Identify which cell holds the provided text, then report its [x, y] central coordinate. 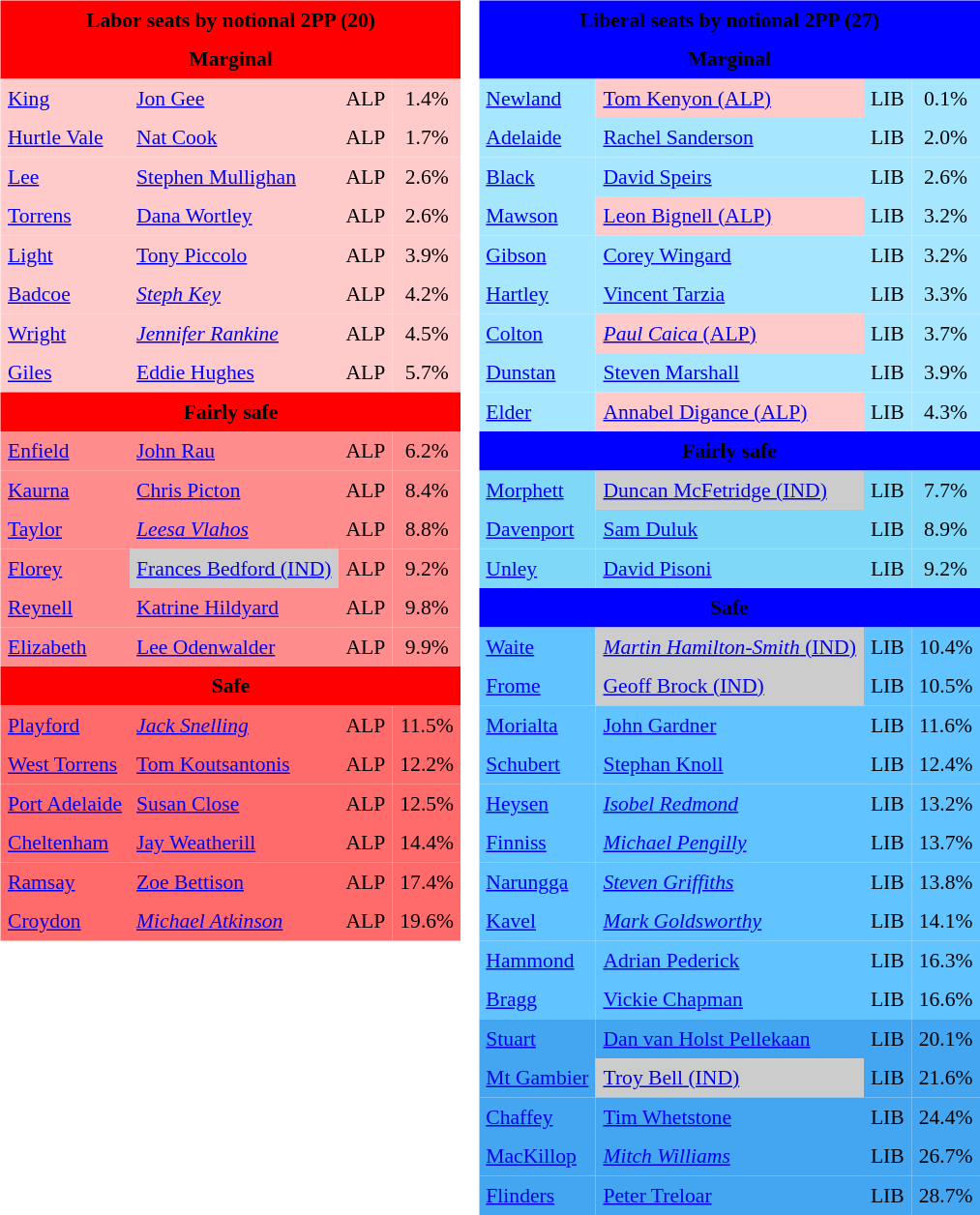
3.7% [946, 333]
13.8% [946, 881]
Bragg [538, 999]
Frances Bedford (IND) [234, 568]
Unley [538, 568]
Narungga [538, 881]
Tony Piccolo [234, 254]
Leesa Vlahos [234, 529]
Eddie Hughes [234, 372]
12.2% [428, 764]
Hammond [538, 960]
8.9% [946, 529]
0.1% [946, 98]
Florey [64, 568]
Light [64, 254]
17.4% [428, 881]
4.3% [946, 411]
Stuart [538, 1038]
Black [538, 176]
Martin Hamilton-Smith (IND) [729, 646]
MacKillop [538, 1156]
20.1% [946, 1038]
King [64, 98]
Kavel [538, 921]
16.6% [946, 999]
Nat Cook [234, 137]
8.4% [428, 489]
Morialta [538, 725]
Elder [538, 411]
Steven Griffiths [729, 881]
Hartley [538, 294]
Duncan McFetridge (IND) [729, 489]
Jay Weatherill [234, 843]
Gibson [538, 254]
Schubert [538, 764]
Adelaide [538, 137]
12.5% [428, 803]
Newland [538, 98]
4.2% [428, 294]
John Gardner [729, 725]
Finniss [538, 843]
14.1% [946, 921]
28.7% [946, 1195]
24.4% [946, 1116]
Elizabeth [64, 646]
11.6% [946, 725]
19.6% [428, 921]
Liberal seats by notional 2PP (27) [729, 19]
4.5% [428, 333]
Leon Bignell (ALP) [729, 216]
13.2% [946, 803]
Stephan Knoll [729, 764]
John Rau [234, 451]
Isobel Redmond [729, 803]
Croydon [64, 921]
Tom Kenyon (ALP) [729, 98]
6.2% [428, 451]
Troy Bell (IND) [729, 1078]
Katrine Hildyard [234, 607]
Jon Gee [234, 98]
West Torrens [64, 764]
Dana Wortley [234, 216]
Sam Duluk [729, 529]
Dunstan [538, 372]
Paul Caica (ALP) [729, 333]
3.3% [946, 294]
Torrens [64, 216]
8.8% [428, 529]
Colton [538, 333]
9.8% [428, 607]
Jack Snelling [234, 725]
Chaffey [538, 1116]
Heysen [538, 803]
Dan van Holst Pellekaan [729, 1038]
Vickie Chapman [729, 999]
Zoe Bettison [234, 881]
Corey Wingard [729, 254]
Peter Treloar [729, 1195]
Wright [64, 333]
Mawson [538, 216]
Steven Marshall [729, 372]
David Pisoni [729, 568]
16.3% [946, 960]
Giles [64, 372]
26.7% [946, 1156]
Kaurna [64, 489]
10.5% [946, 686]
Tom Koutsantonis [234, 764]
Mt Gambier [538, 1078]
11.5% [428, 725]
Jennifer Rankine [234, 333]
1.4% [428, 98]
Labor seats by notional 2PP (20) [230, 19]
Adrian Pederick [729, 960]
Port Adelaide [64, 803]
1.7% [428, 137]
Michael Pengilly [729, 843]
Stephen Mullighan [234, 176]
Flinders [538, 1195]
7.7% [946, 489]
Ramsay [64, 881]
Playford [64, 725]
2.0% [946, 137]
Reynell [64, 607]
Enfield [64, 451]
Vincent Tarzia [729, 294]
Badcoe [64, 294]
Taylor [64, 529]
14.4% [428, 843]
David Speirs [729, 176]
10.4% [946, 646]
Michael Atkinson [234, 921]
Lee [64, 176]
Rachel Sanderson [729, 137]
Tim Whetstone [729, 1116]
Chris Picton [234, 489]
12.4% [946, 764]
21.6% [946, 1078]
Steph Key [234, 294]
Frome [538, 686]
Waite [538, 646]
Susan Close [234, 803]
9.9% [428, 646]
Mark Goldsworthy [729, 921]
Lee Odenwalder [234, 646]
Geoff Brock (IND) [729, 686]
Davenport [538, 529]
Mitch Williams [729, 1156]
Annabel Digance (ALP) [729, 411]
Hurtle Vale [64, 137]
13.7% [946, 843]
Cheltenham [64, 843]
5.7% [428, 372]
Morphett [538, 489]
